Search for the cell housing the specified text and yield its [x, y] center coordinate. 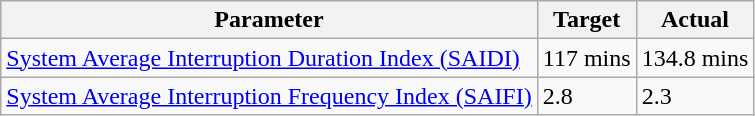
Actual [695, 20]
134.8 mins [695, 58]
2.3 [695, 96]
Target [586, 20]
System Average Interruption Duration Index (SAIDI) [269, 58]
System Average Interruption Frequency Index (SAIFI) [269, 96]
117 mins [586, 58]
2.8 [586, 96]
Parameter [269, 20]
